Provide the [x, y] coordinate of the cell's center where the given text is located.  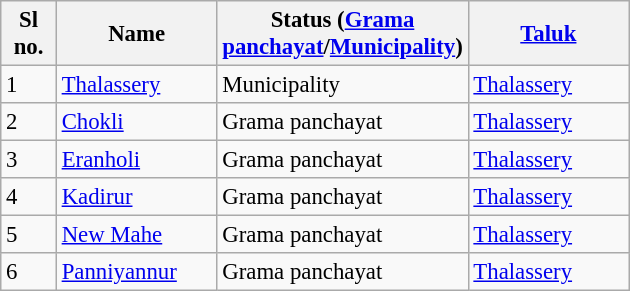
1 [29, 85]
Chokli [136, 122]
New Mahe [136, 235]
5 [29, 235]
Name [136, 34]
3 [29, 160]
Sl no. [29, 34]
Municipality [342, 85]
Taluk [548, 34]
Kadirur [136, 197]
4 [29, 197]
Eranholi [136, 160]
Status (Grama panchayat/Municipality) [342, 34]
2 [29, 122]
